Capture the cell that displays the provided text and extract its [X, Y] central coordinate. 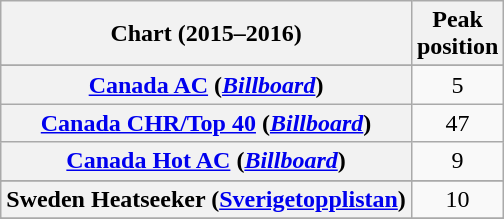
Canada Hot AC (Billboard) [206, 161]
Chart (2015–2016) [206, 34]
9 [457, 161]
10 [457, 199]
Canada AC (Billboard) [206, 85]
47 [457, 123]
Canada CHR/Top 40 (Billboard) [206, 123]
Peakposition [457, 34]
Sweden Heatseeker (Sverigetopplistan) [206, 199]
5 [457, 85]
